Output the (X, Y) coordinate of the center of the cell containing the given text.  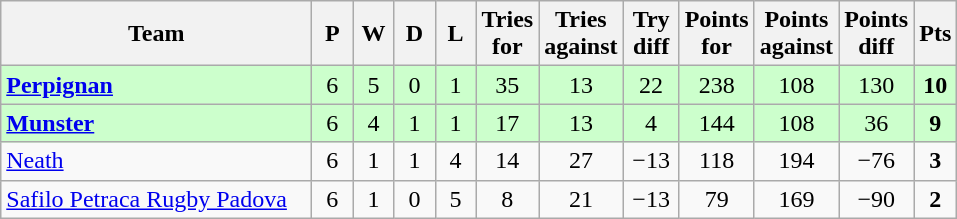
D (414, 34)
22 (651, 85)
36 (876, 123)
10 (936, 85)
Neath (156, 161)
Points for (716, 34)
Points diff (876, 34)
144 (716, 123)
130 (876, 85)
9 (936, 123)
Pts (936, 34)
W (374, 34)
21 (581, 199)
27 (581, 161)
Tries against (581, 34)
3 (936, 161)
Munster (156, 123)
L (456, 34)
Safilo Petraca Rugby Padova (156, 199)
−76 (876, 161)
14 (508, 161)
Perpignan (156, 85)
Team (156, 34)
−90 (876, 199)
79 (716, 199)
Points against (796, 34)
Tries for (508, 34)
194 (796, 161)
118 (716, 161)
P (332, 34)
2 (936, 199)
8 (508, 199)
Try diff (651, 34)
35 (508, 85)
169 (796, 199)
238 (716, 85)
17 (508, 123)
